Pinpoint the cell where the given text exists, returning its [X, Y] midpoint coordinate. 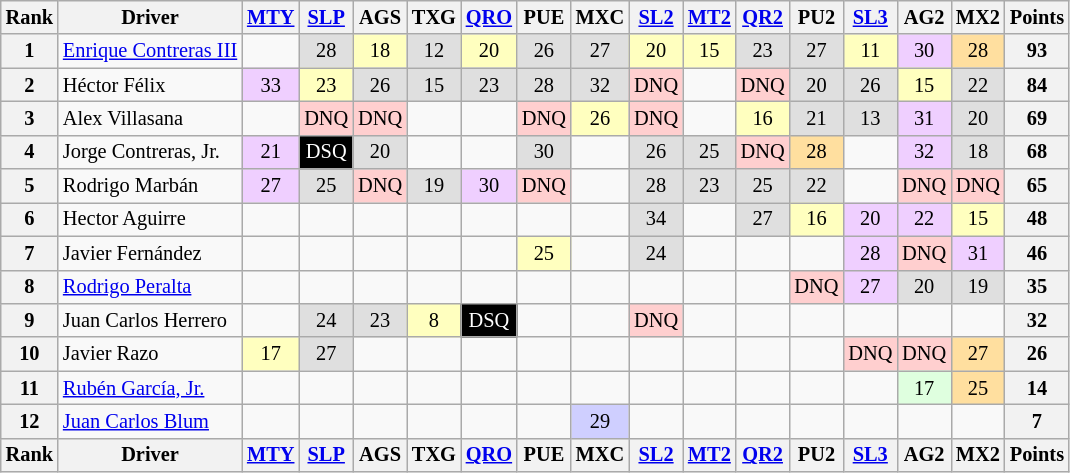
Rodrigo Peralta [150, 287]
6 [30, 219]
33 [270, 85]
Javier Razo [150, 354]
13 [870, 118]
46 [1037, 253]
Jorge Contreras, Jr. [150, 152]
14 [1037, 388]
10 [30, 354]
4 [30, 152]
48 [1037, 219]
35 [1037, 287]
Rodrigo Marbán [150, 186]
3 [30, 118]
34 [656, 219]
Alex Villasana [150, 118]
Hector Aguirre [150, 219]
65 [1037, 186]
1 [30, 51]
93 [1037, 51]
69 [1037, 118]
Héctor Félix [150, 85]
29 [600, 421]
Juan Carlos Blum [150, 421]
Rubén García, Jr. [150, 388]
68 [1037, 152]
84 [1037, 85]
Enrique Contreras III [150, 51]
9 [30, 320]
Juan Carlos Herrero [150, 320]
Javier Fernández [150, 253]
2 [30, 85]
5 [30, 186]
